Output the [x, y] coordinate of the center of the cell containing the given text.  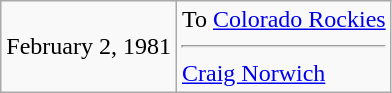
To Colorado RockiesCraig Norwich [284, 47]
February 2, 1981 [89, 47]
